Identify which cell holds the provided text, then report its (X, Y) central coordinate. 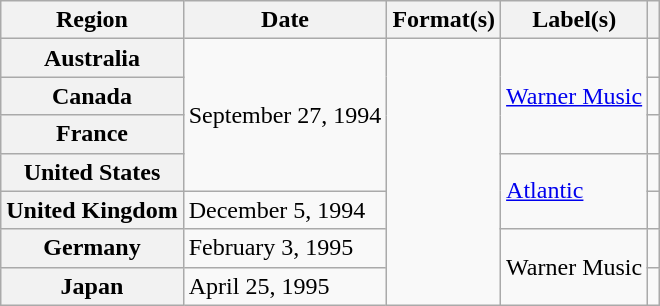
Label(s) (574, 20)
Canada (92, 96)
Australia (92, 58)
United States (92, 172)
Japan (92, 286)
Format(s) (444, 20)
Germany (92, 248)
Atlantic (574, 191)
September 27, 1994 (285, 115)
February 3, 1995 (285, 248)
France (92, 134)
December 5, 1994 (285, 210)
Date (285, 20)
Region (92, 20)
April 25, 1995 (285, 286)
United Kingdom (92, 210)
